Capture the cell that displays the provided text and extract its [x, y] central coordinate. 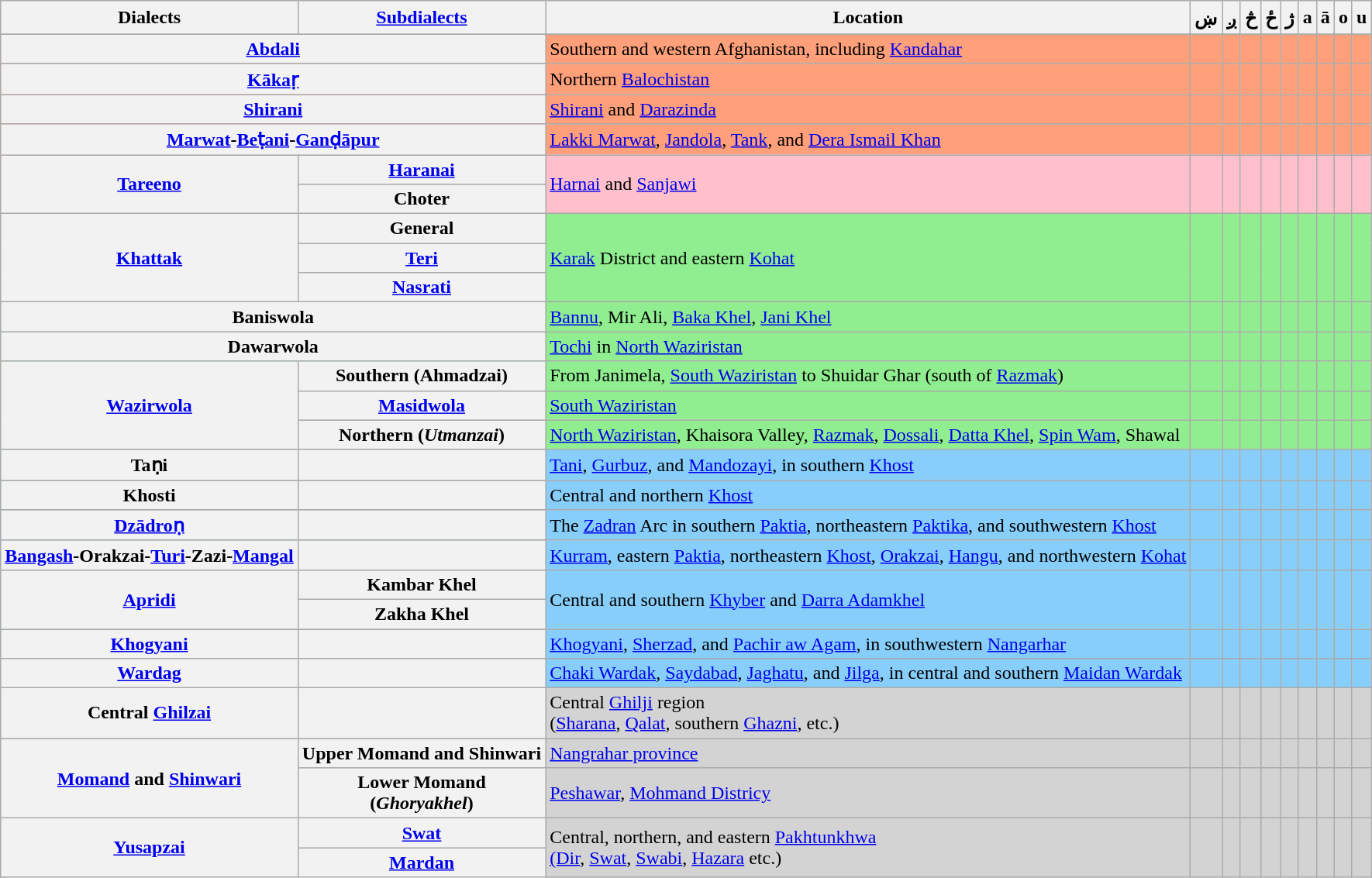
o [1343, 18]
Kurram, eastern Paktia, northeastern Khost, Orakzai, Hangu, and northwestern Kohat [868, 555]
Dzādroṇ [150, 525]
Yusapzai [150, 848]
Dialects [150, 18]
Teri [422, 258]
ā [1325, 18]
Taṇi [150, 465]
Harnai and Sanjawi [868, 184]
Khogyani, Sherzad, and Pachir aw Agam, in southwestern Nangarhar [868, 644]
Subdialects [422, 18]
North Waziristan, Khaisora Valley, Razmak, Dossali, Datta Khel, Spin Wam, Shawal [868, 435]
Central and northern Khost [868, 495]
Apridi [150, 599]
څ [1250, 18]
Nasrati [422, 288]
Tareeno [150, 184]
Southern (Ahmadzai) [422, 376]
Central Ghilzai [150, 713]
Lower Momand(Ghoryakhel) [422, 794]
Northern Balochistan [868, 79]
South Waziristan [868, 405]
Bangash-Orakzai-Turi-Zazi-Mangal [150, 555]
Wardag [150, 673]
Peshawar, Mohmand Districy [868, 794]
Abdali [273, 49]
Southern and western Afghanistan, including Kandahar [868, 49]
Shirani and Darazinda [868, 109]
Kambar Khel [422, 584]
Shirani [273, 109]
Kākaṛ [273, 79]
Momand and Shinwari [150, 778]
Lakki Marwat, Jandola, Tank, and Dera Ismail Khan [868, 139]
a [1307, 18]
Location [868, 18]
ځ [1270, 18]
Central Ghilji region(Sharana, Qalat, southern Ghazni, etc.) [868, 713]
Dawarwola [273, 346]
Nangrahar province [868, 753]
Masidwola [422, 405]
Swat [422, 833]
Central and southern Khyber and Darra Adamkhel [868, 599]
Wazirwola [150, 405]
Karak District and eastern Kohat [868, 258]
Mardan [422, 863]
Central, northern, and eastern Pakhtunkhwa (Dir, Swat, Swabi, Hazara etc.) [868, 848]
Khogyani [150, 644]
Khosti [150, 495]
u [1361, 18]
Bannu, Mir Ali, Baka Khel, Jani Khel [868, 317]
ژ [1290, 18]
From Janimela, South Waziristan to Shuidar Ghar (south of Razmak) [868, 376]
ښ [1206, 18]
Zakha Khel [422, 614]
Baniswola [273, 317]
Haranai [422, 170]
Khattak [150, 258]
Tochi in North Waziristan [868, 346]
Marwat-Beṭani-Ganḍāpur [273, 139]
ږ [1231, 18]
The Zadran Arc in southern Paktia, northeastern Paktika, and southwestern Khost [868, 525]
General [422, 229]
Northern (Utmanzai) [422, 435]
Choter [422, 199]
Upper Momand and Shinwari [422, 753]
Tani, Gurbuz, and Mandozayi, in southern Khost [868, 465]
Chaki Wardak, Saydabad, Jaghatu, and Jilga, in central and southern Maidan Wardak [868, 673]
